Return [x, y] of the center of cell containing provided text 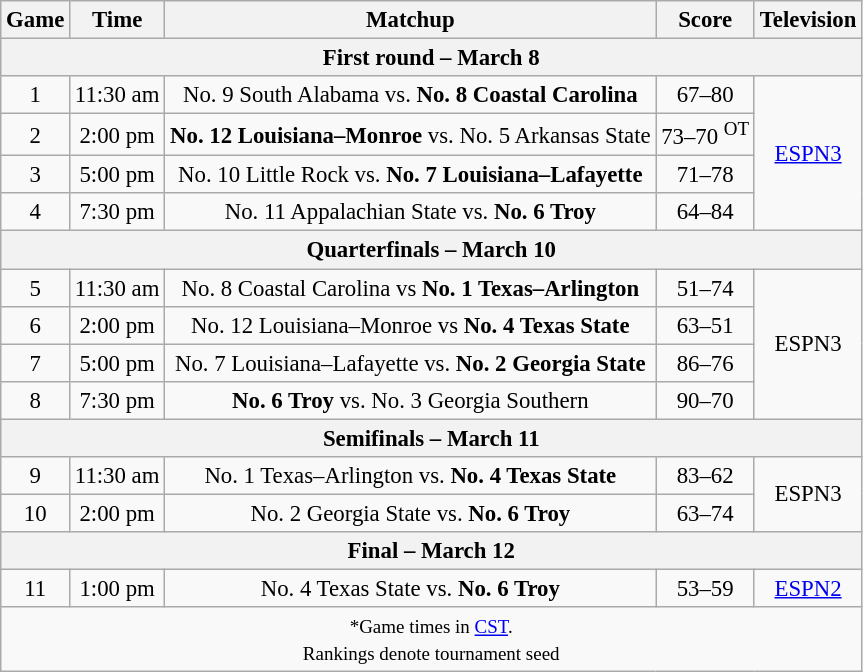
51–74 [706, 288]
No. 6 Troy vs. No. 3 Georgia Southern [410, 400]
83–62 [706, 476]
73–70 OT [706, 135]
Semifinals – March 11 [432, 438]
7 [36, 363]
First round – March 8 [432, 58]
3 [36, 175]
6 [36, 325]
8 [36, 400]
No. 4 Texas State vs. No. 6 Troy [410, 588]
ESPN2 [808, 588]
86–76 [706, 363]
10 [36, 513]
Final – March 12 [432, 551]
*Game times in CST.Rankings denote tournament seed [432, 640]
Game [36, 20]
5 [36, 288]
No. 7 Louisiana–Lafayette vs. No. 2 Georgia State [410, 363]
No. 10 Little Rock vs. No. 7 Louisiana–Lafayette [410, 175]
Score [706, 20]
Time [118, 20]
11 [36, 588]
No. 8 Coastal Carolina vs No. 1 Texas–Arlington [410, 288]
No. 1 Texas–Arlington vs. No. 4 Texas State [410, 476]
No. 11 Appalachian State vs. No. 6 Troy [410, 213]
9 [36, 476]
4 [36, 213]
No. 9 South Alabama vs. No. 8 Coastal Carolina [410, 95]
No. 12 Louisiana–Monroe vs. No. 5 Arkansas State [410, 135]
2 [36, 135]
71–78 [706, 175]
1 [36, 95]
No. 12 Louisiana–Monroe vs No. 4 Texas State [410, 325]
No. 2 Georgia State vs. No. 6 Troy [410, 513]
90–70 [706, 400]
67–80 [706, 95]
Quarterfinals – March 10 [432, 250]
63–74 [706, 513]
1:00 pm [118, 588]
53–59 [706, 588]
Television [808, 20]
Matchup [410, 20]
64–84 [706, 213]
63–51 [706, 325]
